From the cell containing the given text, extract its center point as (x, y) coordinate. 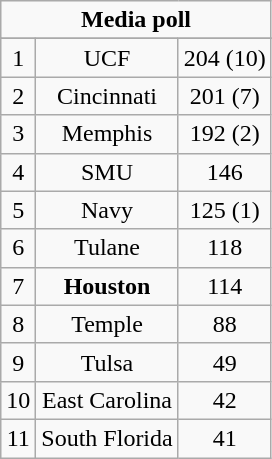
East Carolina (107, 400)
Tulane (107, 248)
4 (18, 172)
42 (224, 400)
146 (224, 172)
South Florida (107, 438)
Tulsa (107, 362)
125 (1) (224, 210)
Navy (107, 210)
Houston (107, 286)
6 (18, 248)
7 (18, 286)
3 (18, 134)
Cincinnati (107, 96)
201 (7) (224, 96)
118 (224, 248)
114 (224, 286)
Media poll (136, 20)
9 (18, 362)
192 (2) (224, 134)
88 (224, 324)
11 (18, 438)
1 (18, 58)
5 (18, 210)
41 (224, 438)
8 (18, 324)
UCF (107, 58)
49 (224, 362)
SMU (107, 172)
2 (18, 96)
Temple (107, 324)
10 (18, 400)
204 (10) (224, 58)
Memphis (107, 134)
